Find where the given text appears and provide that cell's center as [x, y] coordinate. 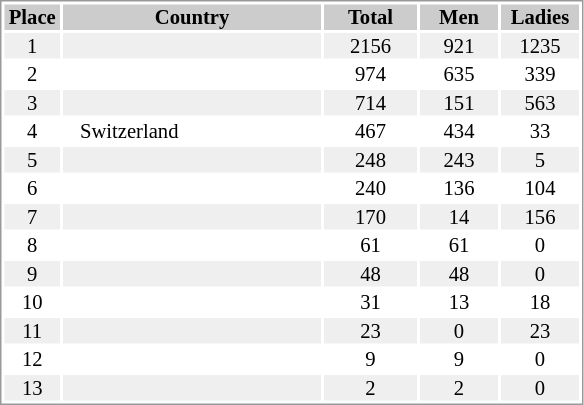
11 [32, 331]
635 [459, 75]
1 [32, 46]
Switzerland [192, 131]
7 [32, 217]
170 [370, 217]
240 [370, 189]
921 [459, 46]
10 [32, 303]
Place [32, 17]
18 [540, 303]
6 [32, 189]
1235 [540, 46]
714 [370, 103]
104 [540, 189]
156 [540, 217]
8 [32, 245]
136 [459, 189]
Total [370, 17]
243 [459, 160]
3 [32, 103]
4 [32, 131]
339 [540, 75]
31 [370, 303]
248 [370, 160]
Country [192, 17]
14 [459, 217]
434 [459, 131]
563 [540, 103]
12 [32, 359]
151 [459, 103]
467 [370, 131]
Men [459, 17]
33 [540, 131]
2156 [370, 46]
Ladies [540, 17]
974 [370, 75]
